Identify which cell holds the provided text, then report its (x, y) central coordinate. 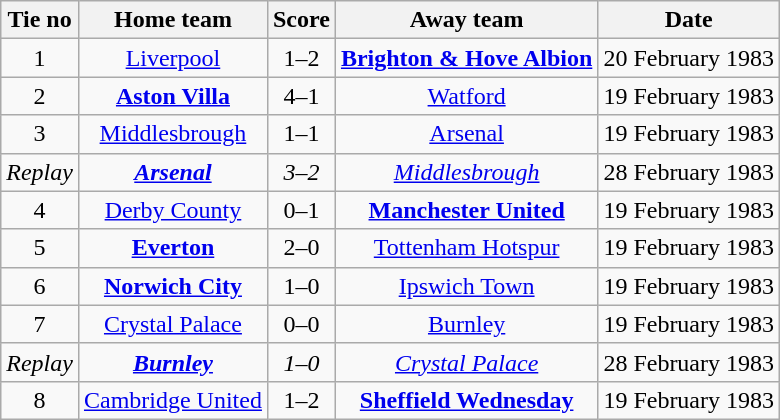
Sheffield Wednesday (466, 400)
0–1 (301, 210)
8 (40, 400)
7 (40, 324)
1 (40, 58)
Norwich City (172, 286)
5 (40, 248)
Tie no (40, 20)
0–0 (301, 324)
6 (40, 286)
Home team (172, 20)
Score (301, 20)
3–2 (301, 172)
3 (40, 134)
Away team (466, 20)
2–0 (301, 248)
20 February 1983 (689, 58)
Everton (172, 248)
Brighton & Hove Albion (466, 58)
Date (689, 20)
Ipswich Town (466, 286)
Aston Villa (172, 96)
Cambridge United (172, 400)
Tottenham Hotspur (466, 248)
4–1 (301, 96)
1–1 (301, 134)
4 (40, 210)
Derby County (172, 210)
Watford (466, 96)
Manchester United (466, 210)
2 (40, 96)
Liverpool (172, 58)
